Identify which cell holds the provided text, then report its (X, Y) central coordinate. 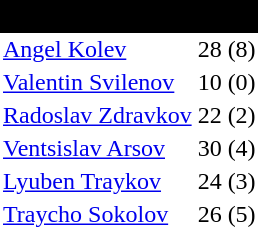
30 (210, 148)
Ventsislav Arsov (98, 148)
Angel Kolev (98, 50)
10 (210, 82)
Radoslav Zdravkov (98, 116)
Valentin Svilenov (98, 82)
28 (210, 50)
24 (210, 182)
Lyuben Traykov (98, 182)
22 (210, 116)
